Output the (x, y) coordinate of the center of the cell containing the given text.  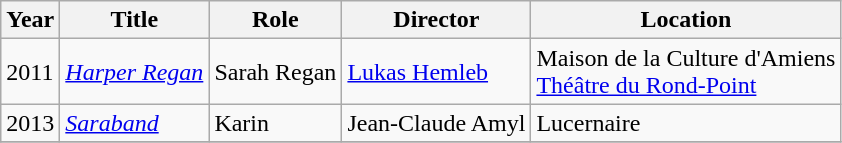
Karin (276, 123)
2011 (30, 72)
Jean-Claude Amyl (436, 123)
Location (686, 20)
2013 (30, 123)
Maison de la Culture d'Amiens Théâtre du Rond-Point (686, 72)
Harper Regan (134, 72)
Saraband (134, 123)
Role (276, 20)
Year (30, 20)
Lukas Hemleb (436, 72)
Title (134, 20)
Director (436, 20)
Lucernaire (686, 123)
Sarah Regan (276, 72)
